Search for the cell housing the specified text and yield its (X, Y) center coordinate. 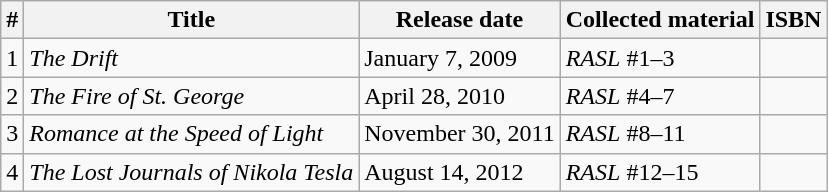
RASL #8–11 (660, 134)
3 (12, 134)
January 7, 2009 (460, 58)
Romance at the Speed of Light (192, 134)
The Lost Journals of Nikola Tesla (192, 172)
2 (12, 96)
RASL #12–15 (660, 172)
Title (192, 20)
The Drift (192, 58)
# (12, 20)
ISBN (794, 20)
Collected material (660, 20)
April 28, 2010 (460, 96)
The Fire of St. George (192, 96)
RASL #4–7 (660, 96)
RASL #1–3 (660, 58)
August 14, 2012 (460, 172)
4 (12, 172)
1 (12, 58)
Release date (460, 20)
November 30, 2011 (460, 134)
